Provide the [X, Y] coordinate of the cell's center where the given text is located.  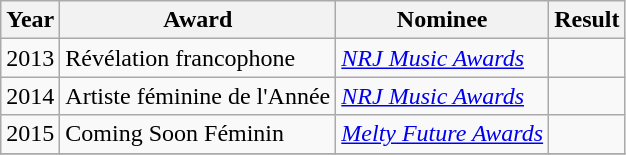
2015 [30, 134]
2014 [30, 96]
Year [30, 20]
Coming Soon Féminin [198, 134]
2013 [30, 58]
Award [198, 20]
Artiste féminine de l'Année [198, 96]
Nominee [442, 20]
Révélation francophone [198, 58]
Melty Future Awards [442, 134]
Result [587, 20]
